Return (X, Y) of the center of cell containing provided text 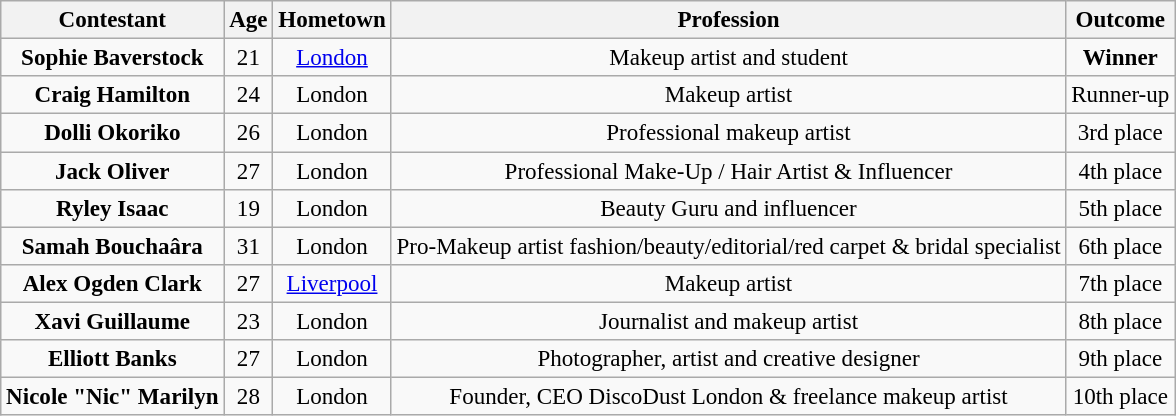
28 (248, 397)
Age (248, 20)
Founder, CEO DiscoDust London & freelance makeup artist (728, 397)
Journalist and makeup artist (728, 322)
Samah Bouchaâra (112, 246)
4th place (1120, 171)
Professional Make-Up / Hair Artist & Influencer (728, 171)
Elliott Banks (112, 359)
26 (248, 133)
Ryley Isaac (112, 209)
24 (248, 95)
Hometown (332, 20)
Photographer, artist and creative designer (728, 359)
Beauty Guru and influencer (728, 209)
Pro-Makeup artist fashion/beauty/editorial/red carpet & bridal specialist (728, 246)
7th place (1120, 284)
6th place (1120, 246)
Nicole "Nic" Marilyn (112, 397)
Sophie Baverstock (112, 58)
Craig Hamilton (112, 95)
Jack Oliver (112, 171)
Xavi Guillaume (112, 322)
10th place (1120, 397)
3rd place (1120, 133)
23 (248, 322)
9th place (1120, 359)
19 (248, 209)
Alex Ogden Clark (112, 284)
8th place (1120, 322)
Dolli Okoriko (112, 133)
5th place (1120, 209)
Runner-up (1120, 95)
Liverpool (332, 284)
31 (248, 246)
Contestant (112, 20)
Makeup artist and student (728, 58)
Professional makeup artist (728, 133)
Profession (728, 20)
21 (248, 58)
Outcome (1120, 20)
Winner (1120, 58)
